Detect which cell encompasses the target text, then output its (x, y) center coordinate. 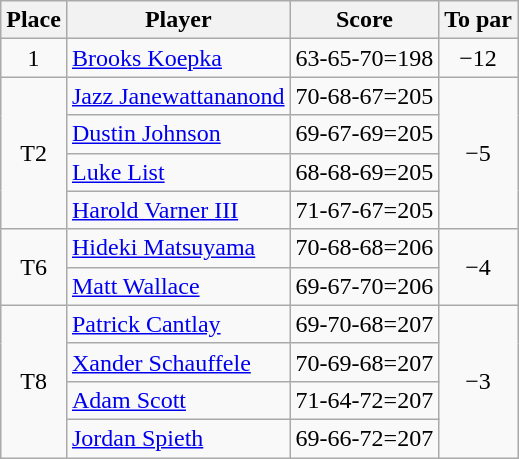
71-67-67=205 (364, 210)
69-66-72=207 (364, 438)
Adam Scott (178, 400)
68-68-69=205 (364, 172)
63-65-70=198 (364, 58)
Patrick Cantlay (178, 324)
71-64-72=207 (364, 400)
T8 (34, 381)
Hideki Matsuyama (178, 248)
Luke List (178, 172)
Dustin Johnson (178, 134)
70-68-68=206 (364, 248)
69-67-69=205 (364, 134)
Jazz Janewattananond (178, 96)
Harold Varner III (178, 210)
70-69-68=207 (364, 362)
Jordan Spieth (178, 438)
−5 (478, 153)
T2 (34, 153)
69-67-70=206 (364, 286)
−4 (478, 267)
−12 (478, 58)
−3 (478, 381)
Player (178, 20)
T6 (34, 267)
69-70-68=207 (364, 324)
Brooks Koepka (178, 58)
Place (34, 20)
Matt Wallace (178, 286)
Score (364, 20)
Xander Schauffele (178, 362)
To par (478, 20)
1 (34, 58)
70-68-67=205 (364, 96)
